Determine the (X, Y) coordinate at the center of the cell enclosing the given text.  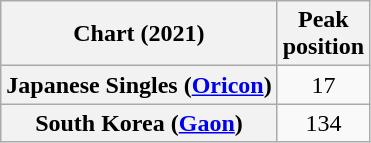
134 (323, 123)
South Korea (Gaon) (139, 123)
Peakposition (323, 34)
17 (323, 85)
Japanese Singles (Oricon) (139, 85)
Chart (2021) (139, 34)
